Output the [X, Y] coordinate of the center of the cell containing the given text.  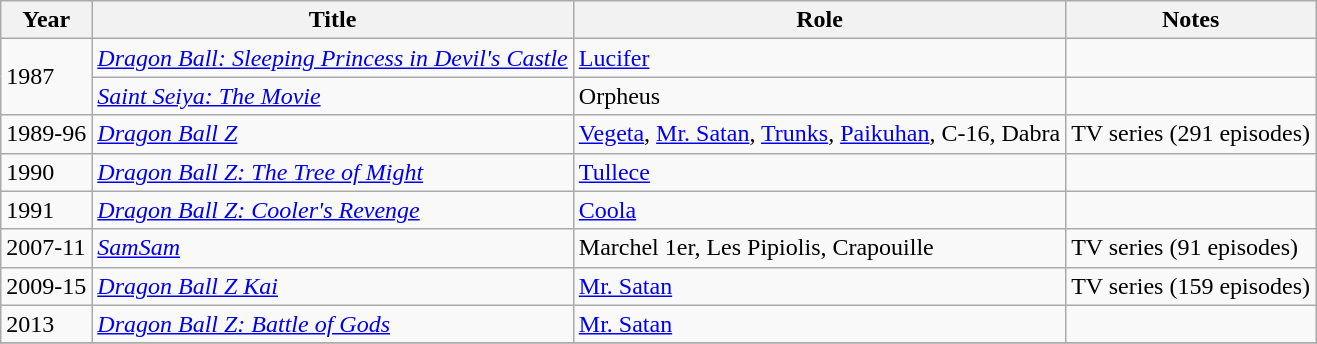
Dragon Ball Z [332, 134]
Coola [819, 210]
Notes [1191, 20]
2009-15 [46, 286]
Dragon Ball Z: Battle of Gods [332, 324]
TV series (159 episodes) [1191, 286]
Orpheus [819, 96]
2007-11 [46, 248]
Dragon Ball Z: The Tree of Might [332, 172]
Title [332, 20]
Vegeta, Mr. Satan, Trunks, Paikuhan, C-16, Dabra [819, 134]
Dragon Ball: Sleeping Princess in Devil's Castle [332, 58]
Saint Seiya: The Movie [332, 96]
Role [819, 20]
Lucifer [819, 58]
TV series (291 episodes) [1191, 134]
1987 [46, 77]
1991 [46, 210]
Dragon Ball Z: Cooler's Revenge [332, 210]
Marchel 1er, Les Pipiolis, Crapouille [819, 248]
Year [46, 20]
2013 [46, 324]
Dragon Ball Z Kai [332, 286]
1990 [46, 172]
1989-96 [46, 134]
Tullece [819, 172]
SamSam [332, 248]
TV series (91 episodes) [1191, 248]
